For the text-containing cell, return its midpoint in [x, y] coordinate format. 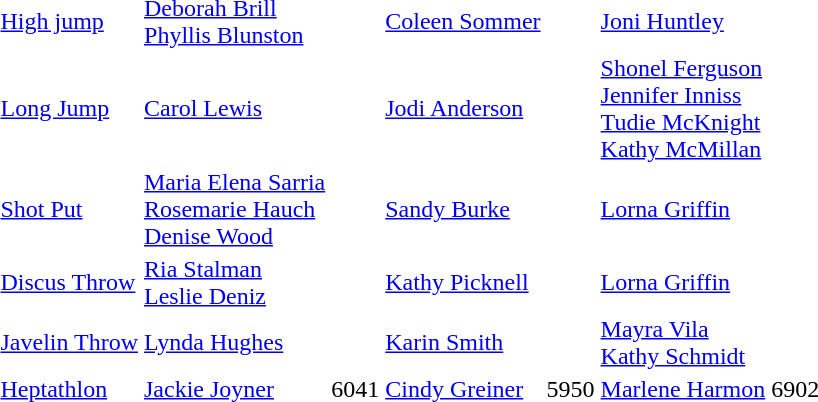
Maria Elena Sarria Rosemarie Hauch Denise Wood [235, 209]
Shonel Ferguson Jennifer Inniss Tudie McKnight Kathy McMillan [683, 108]
Mayra Vila Kathy Schmidt [683, 342]
Lynda Hughes [235, 342]
Sandy Burke [463, 209]
Karin Smith [463, 342]
Kathy Picknell [463, 282]
Carol Lewis [235, 108]
Jodi Anderson [463, 108]
Ria Stalman Leslie Deniz [235, 282]
